Locate the cell with the specified text and output its (x, y) center coordinate. 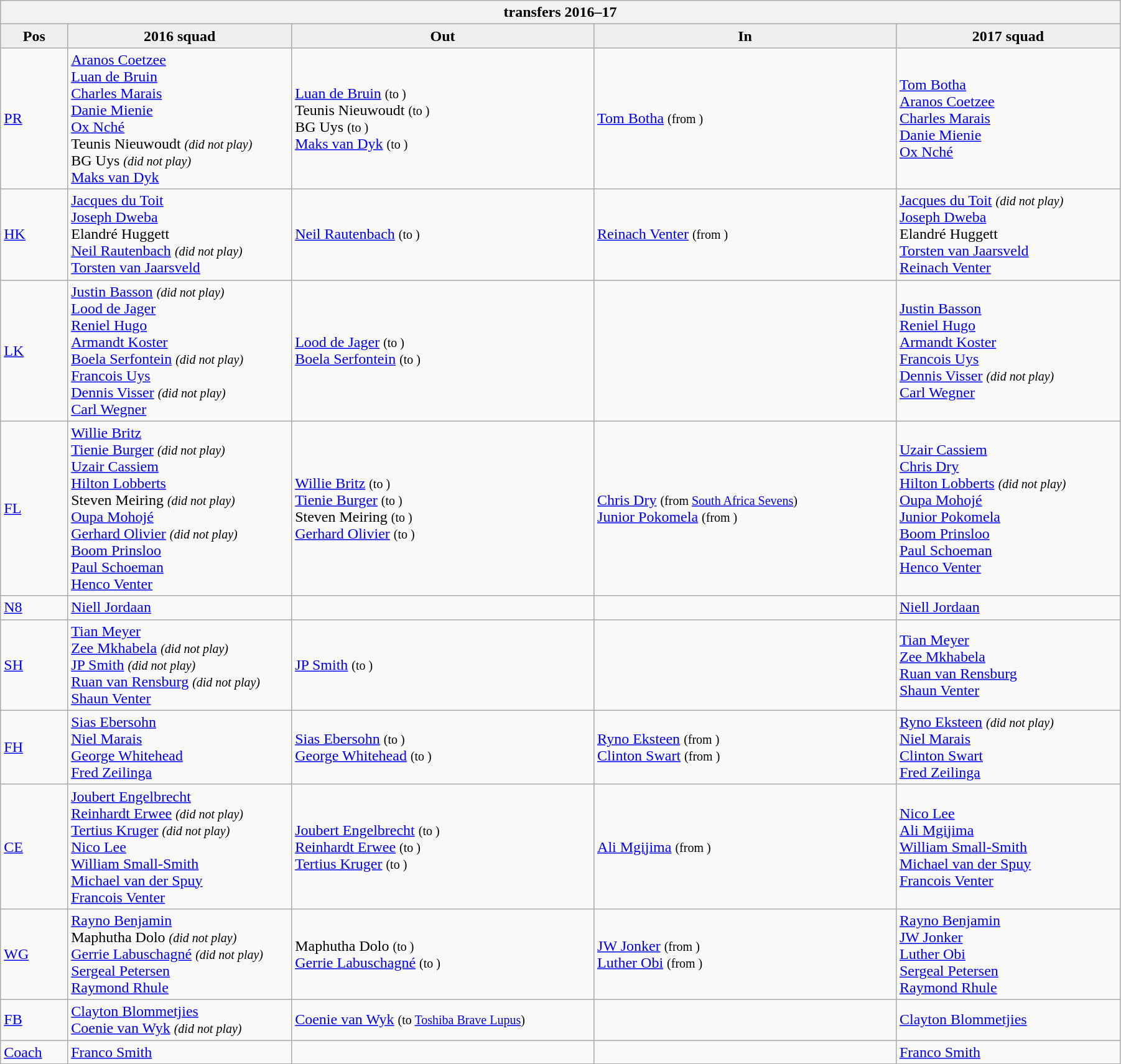
LK (34, 351)
Tian Meyer Zee Mkhabela Ruan van Rensburg Shaun Venter (1008, 665)
Ryno Eksteen (from ) Clinton Swart (from ) (745, 747)
Justin Basson Reniel Hugo Armandt Koster Francois Uys Dennis Visser (did not play) Carl Wegner (1008, 351)
Clayton Blommetjies (1008, 1020)
Out (443, 36)
Clayton Blommetjies Coenie van Wyk (did not play) (180, 1020)
Joubert Engelbrecht Reinhardt Erwee (did not play) Tertius Kruger (did not play) Nico Lee William Small-Smith Michael van der Spuy Francois Venter (180, 846)
N8 (34, 608)
Coenie van Wyk (to Toshiba Brave Lupus) (443, 1020)
JW Jonker (from ) Luther Obi (from ) (745, 954)
Reinach Venter (from ) (745, 234)
Nico Lee Ali Mgijima William Small-Smith Michael van der Spuy Francois Venter (1008, 846)
Tom Botha (from ) (745, 118)
CE (34, 846)
Luan de Bruin (to ) Teunis Nieuwoudt (to ) BG Uys (to ) Maks van Dyk (to ) (443, 118)
Neil Rautenbach (to ) (443, 234)
Joubert Engelbrecht (to ) Reinhardt Erwee (to ) Tertius Kruger (to ) (443, 846)
WG (34, 954)
Ryno Eksteen (did not play) Niel Marais Clinton Swart Fred Zeilinga (1008, 747)
Willie Britz (to ) Tienie Burger (to ) Steven Meiring (to ) Gerhard Olivier (to ) (443, 509)
In (745, 36)
Sias Ebersohn (to ) George Whitehead (to ) (443, 747)
Rayno Benjamin JW Jonker Luther Obi Sergeal Petersen Raymond Rhule (1008, 954)
JP Smith (to ) (443, 665)
HK (34, 234)
FB (34, 1020)
Coach (34, 1052)
Jacques du Toit Joseph Dweba Elandré Huggett Neil Rautenbach (did not play) Torsten van Jaarsveld (180, 234)
PR (34, 118)
Tom Botha Aranos Coetzee Charles Marais Danie Mienie Ox Nché (1008, 118)
Lood de Jager (to ) Boela Serfontein (to ) (443, 351)
Pos (34, 36)
Sias Ebersohn Niel Marais George Whitehead Fred Zeilinga (180, 747)
FH (34, 747)
Jacques du Toit (did not play) Joseph Dweba Elandré Huggett Torsten van Jaarsveld Reinach Venter (1008, 234)
SH (34, 665)
2016 squad (180, 36)
Tian Meyer Zee Mkhabela (did not play) JP Smith (did not play) Ruan van Rensburg (did not play) Shaun Venter (180, 665)
Rayno Benjamin Maphutha Dolo (did not play) Gerrie Labuschagné (did not play) Sergeal Petersen Raymond Rhule (180, 954)
Ali Mgijima (from ) (745, 846)
Aranos Coetzee Luan de Bruin Charles Marais Danie Mienie Ox Nché Teunis Nieuwoudt (did not play) BG Uys (did not play) Maks van Dyk (180, 118)
Maphutha Dolo (to ) Gerrie Labuschagné (to ) (443, 954)
transfers 2016–17 (560, 12)
FL (34, 509)
Chris Dry (from South Africa Sevens) Junior Pokomela (from ) (745, 509)
2017 squad (1008, 36)
Uzair Cassiem Chris Dry Hilton Lobberts (did not play) Oupa Mohojé Junior Pokomela Boom Prinsloo Paul Schoeman Henco Venter (1008, 509)
